Detect which cell encompasses the target text, then output its (X, Y) center coordinate. 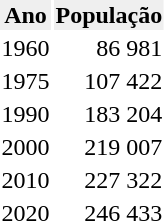
183 204 (109, 114)
107 422 (109, 81)
86 981 (109, 48)
1975 (26, 81)
Ano (26, 15)
227 322 (109, 180)
População (109, 15)
1990 (26, 114)
2000 (26, 147)
2010 (26, 180)
219 007 (109, 147)
1960 (26, 48)
